Find where the given text appears and provide that cell's center as [X, Y] coordinate. 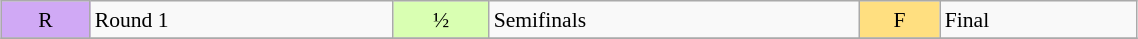
F [900, 20]
Semifinals [674, 20]
½ [440, 20]
Round 1 [242, 20]
Final [1038, 20]
R [46, 20]
